Output the (X, Y) coordinate of the center of the cell containing the given text.  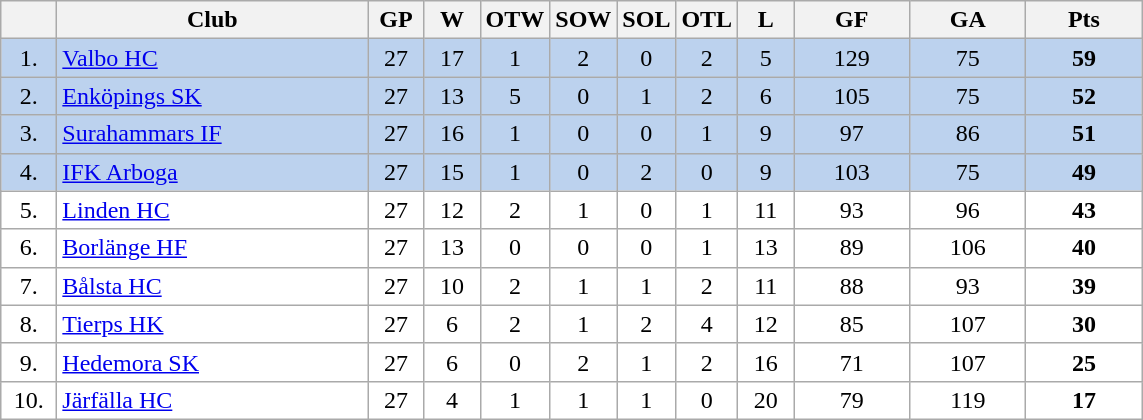
79 (852, 400)
L (766, 20)
Bålsta HC (212, 286)
103 (852, 172)
10 (452, 286)
2. (29, 96)
97 (852, 134)
Pts (1084, 20)
Linden HC (212, 210)
OTL (707, 20)
Valbo HC (212, 58)
Tierps HK (212, 324)
3. (29, 134)
71 (852, 362)
88 (852, 286)
Borlänge HF (212, 248)
Hedemora SK (212, 362)
Enköpings SK (212, 96)
4. (29, 172)
86 (968, 134)
5. (29, 210)
59 (1084, 58)
SOW (584, 20)
W (452, 20)
Järfälla HC (212, 400)
129 (852, 58)
105 (852, 96)
25 (1084, 362)
40 (1084, 248)
SOL (646, 20)
51 (1084, 134)
GF (852, 20)
1. (29, 58)
49 (1084, 172)
43 (1084, 210)
106 (968, 248)
GA (968, 20)
39 (1084, 286)
7. (29, 286)
85 (852, 324)
Club (212, 20)
10. (29, 400)
30 (1084, 324)
GP (396, 20)
52 (1084, 96)
IFK Arboga (212, 172)
OTW (515, 20)
119 (968, 400)
96 (968, 210)
15 (452, 172)
6. (29, 248)
Surahammars IF (212, 134)
20 (766, 400)
8. (29, 324)
9. (29, 362)
89 (852, 248)
